Locate the cell with the specified text and output its (X, Y) center coordinate. 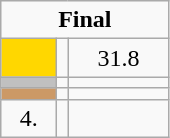
Final (85, 20)
4. (29, 118)
31.8 (118, 58)
